Find where the given text appears and provide that cell's center as [X, Y] coordinate. 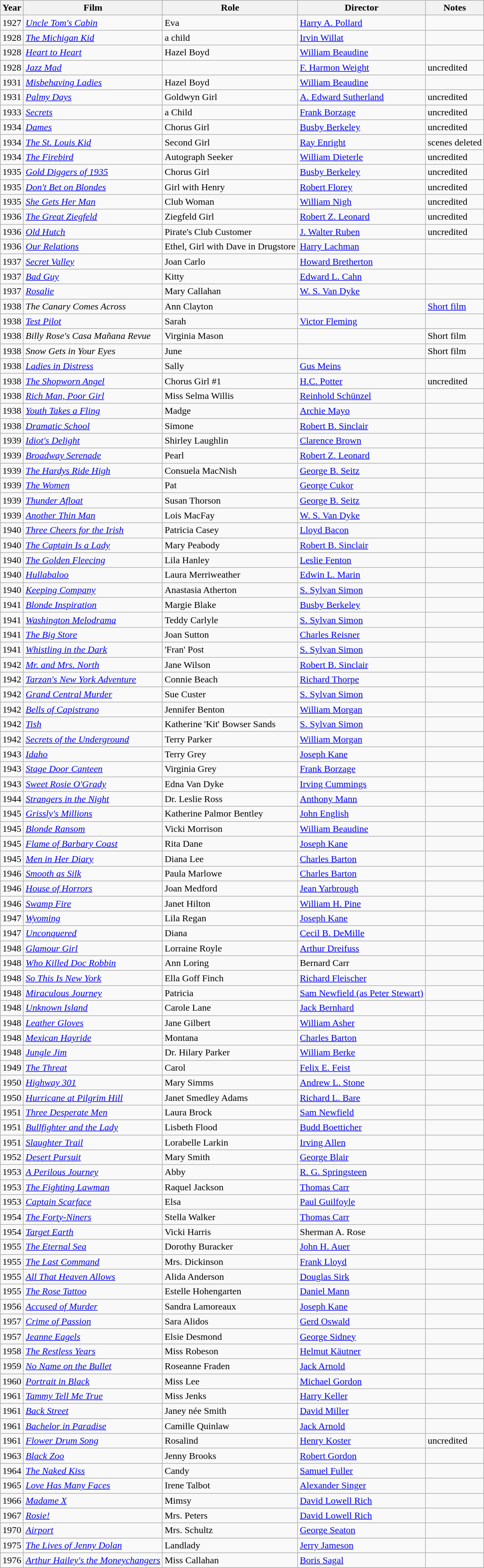
Keeping Company [93, 590]
The Fighting Lawman [93, 1187]
George Seaton [362, 1530]
Sandra Lamoreaux [230, 1306]
Harry Lachman [362, 247]
Jack Bernhard [362, 1008]
Glamour Girl [93, 948]
Archie Mayo [362, 411]
Simone [230, 426]
Sarah [230, 321]
Alexander Singer [362, 1486]
The St. Louis Kid [93, 142]
Sherman A. Rose [362, 1232]
Secrets of the Underground [93, 739]
Notes [455, 8]
Edwin L. Marin [362, 575]
Film [93, 8]
Men in Her Diary [93, 859]
Highway 301 [93, 1082]
Mrs. Schultz [230, 1530]
Miss Jenks [230, 1396]
Jungle Jim [93, 1053]
Ladies in Distress [93, 366]
Don't Bet on Blondes [93, 187]
Bachelor in Paradise [93, 1426]
Terry Grey [230, 754]
Washington Melodrama [93, 620]
The Forty-Niners [93, 1217]
The Eternal Sea [93, 1247]
Mr. and Mrs. North [93, 665]
The Threat [93, 1068]
The Golden Fleecing [93, 560]
Paul Guilfoyle [362, 1202]
Janet Hilton [230, 903]
Hurricane at Pilgrim Hill [93, 1097]
Clarence Brown [362, 441]
George Cukor [362, 486]
Montana [230, 1038]
The Michigan Kid [93, 38]
Terry Parker [230, 739]
Autograph Seeker [230, 157]
Accused of Murder [93, 1306]
Dames [93, 127]
Alida Anderson [230, 1277]
Wyoming [93, 919]
1966 [12, 1501]
1976 [12, 1560]
Katherine 'Kit' Bowser Sands [230, 724]
Reinhold Schünzel [362, 396]
Role [230, 8]
scenes deleted [455, 142]
Ann Loring [230, 963]
Rosie! [93, 1515]
Old Hutch [93, 232]
Whistling in the Dark [93, 649]
Virginia Grey [230, 769]
Dr. Hilary Parker [230, 1053]
Leather Gloves [93, 1023]
Mrs. Peters [230, 1515]
Target Earth [93, 1232]
Connie Beach [230, 680]
Secrets [93, 112]
The Lives of Jenny Dolan [93, 1545]
Vicki Harris [230, 1232]
Raquel Jackson [230, 1187]
Irvin Willat [362, 38]
Tammy Tell Me True [93, 1396]
Abby [230, 1172]
Robert Gordon [362, 1456]
Eva [230, 23]
Youth Takes a Fling [93, 411]
J. Walter Ruben [362, 232]
Unconquered [93, 933]
Anthony Mann [362, 799]
Consuela MacNish [230, 471]
Mimsy [230, 1501]
Black Zoo [93, 1456]
Blonde Inspiration [93, 605]
1959 [12, 1366]
Pat [230, 486]
Sweet Rosie O'Grady [93, 784]
Strangers in the Night [93, 799]
Michael Gordon [362, 1381]
Idaho [93, 754]
The Shopworn Angel [93, 381]
Ella Goff Finch [230, 978]
Director [362, 8]
Lois MacFay [230, 515]
Robert Florey [362, 187]
Candy [230, 1471]
1964 [12, 1471]
1975 [12, 1545]
Leslie Fenton [362, 560]
Airport [93, 1530]
John H. Auer [362, 1247]
Sam Newfield [362, 1112]
Frank Lloyd [362, 1262]
Susan Thorson [230, 500]
Lorraine Royle [230, 948]
Irving Allen [362, 1142]
Katherine Palmor Bentley [230, 814]
Tarzan's New York Adventure [93, 680]
Mrs. Dickinson [230, 1262]
Janey née Smith [230, 1411]
Lloyd Bacon [362, 530]
Tish [93, 724]
Carol [230, 1068]
Snow Gets in Your Eyes [93, 351]
Mary Callahan [230, 291]
Elsie Desmond [230, 1336]
George Sidney [362, 1336]
Vicki Morrison [230, 829]
Gus Meins [362, 366]
A Perilous Journey [93, 1172]
Billy Rose's Casa Mañana Revue [93, 336]
Blonde Ransom [93, 829]
Douglas Sirk [362, 1277]
Ziegfeld Girl [230, 217]
Kitty [230, 276]
Goldwyn Girl [230, 97]
Arthur Hailey's the Moneychangers [93, 1560]
1949 [12, 1068]
Swamp Fire [93, 903]
a child [230, 38]
Crime of Passion [93, 1321]
Dramatic School [93, 426]
All That Heaven Allows [93, 1277]
William Nigh [362, 202]
1927 [12, 23]
The Last Command [93, 1262]
Ethel, Girl with Dave in Drugstore [230, 247]
Andrew L. Stone [362, 1082]
Arthur Dreifuss [362, 948]
Edna Van Dyke [230, 784]
Miss Callahan [230, 1560]
1956 [12, 1306]
Stage Door Canteen [93, 769]
Madame X [93, 1501]
Helmut Käutner [362, 1351]
Slaughter Trail [93, 1142]
Grissly's Millions [93, 814]
Misbehaving Ladies [93, 82]
Henry Koster [362, 1441]
Irene Talbot [230, 1486]
Rosalie [93, 291]
Patricia [230, 993]
Howard Bretherton [362, 262]
Jane Gilbert [230, 1023]
Hullabaloo [93, 575]
Elsa [230, 1202]
Mexican Hayride [93, 1038]
The Captain Is a Lady [93, 545]
The Big Store [93, 635]
F. Harmon Weight [362, 67]
Lorabelle Larkin [230, 1142]
Budd Boetticher [362, 1127]
Virginia Mason [230, 336]
Madge [230, 411]
Club Woman [230, 202]
Desert Pursuit [93, 1157]
Camille Quinlaw [230, 1426]
Portrait in Black [93, 1381]
The Great Ziegfeld [93, 217]
Thunder Afloat [93, 500]
Dr. Leslie Ross [230, 799]
Lila Hanley [230, 560]
Felix E. Feist [362, 1068]
Chorus Girl #1 [230, 381]
Jeanne Eagels [93, 1336]
George Blair [362, 1157]
Joan Medford [230, 888]
Diana Lee [230, 859]
Jenny Brooks [230, 1456]
Miss Robeson [230, 1351]
Test Pilot [93, 321]
Shirley Laughlin [230, 441]
Bernard Carr [362, 963]
Boris Sagal [362, 1560]
Smooth as Silk [93, 873]
Idiot's Delight [93, 441]
The Restless Years [93, 1351]
Ann Clayton [230, 306]
Girl with Henry [230, 187]
Mary Simms [230, 1082]
1960 [12, 1381]
A. Edward Sutherland [362, 97]
William Asher [362, 1023]
Laura Merriweather [230, 575]
Patricia Casey [230, 530]
Another Thin Man [93, 515]
The Women [93, 486]
1944 [12, 799]
1958 [12, 1351]
Captain Scarface [93, 1202]
Diana [230, 933]
Pirate's Club Customer [230, 232]
Miraculous Journey [93, 993]
Year [12, 8]
Ray Enright [362, 142]
Flame of Barbary Coast [93, 844]
Jennifer Benton [230, 709]
The Naked Kiss [93, 1471]
William H. Pine [362, 903]
Laura Brock [230, 1112]
Harry A. Pollard [362, 23]
Pearl [230, 456]
1963 [12, 1456]
Bells of Capistrano [93, 709]
The Hardys Ride High [93, 471]
Gerd Oswald [362, 1321]
Secret Valley [93, 262]
1967 [12, 1515]
Jerry Jameson [362, 1545]
Sara Alidos [230, 1321]
Richard Thorpe [362, 680]
Mary Peabody [230, 545]
Estelle Hohengarten [230, 1292]
Joan Carlo [230, 262]
Three Desperate Men [93, 1112]
Victor Fleming [362, 321]
Gold Diggers of 1935 [93, 172]
Irving Cummings [362, 784]
Carole Lane [230, 1008]
Lila Regan [230, 919]
H.C. Potter [362, 381]
Our Relations [93, 247]
Bad Guy [93, 276]
Rita Dane [230, 844]
Charles Reisner [362, 635]
Love Has Many Faces [93, 1486]
Broadway Serenade [93, 456]
Harry Keller [362, 1396]
Teddy Carlyle [230, 620]
The Rose Tattoo [93, 1292]
William Dieterle [362, 157]
Landlady [230, 1545]
William Berke [362, 1053]
Richard L. Bare [362, 1097]
John English [362, 814]
Sally [230, 366]
1970 [12, 1530]
Miss Selma Willis [230, 396]
Jane Wilson [230, 665]
Flower Drum Song [93, 1441]
Anastasia Atherton [230, 590]
Jean Yarbrough [362, 888]
Three Cheers for the Irish [93, 530]
The Canary Comes Across [93, 306]
Miss Lee [230, 1381]
Margie Blake [230, 605]
Jazz Mad [93, 67]
Lisbeth Flood [230, 1127]
Heart to Heart [93, 53]
Cecil B. DeMille [362, 933]
Uncle Tom's Cabin [93, 23]
Sam Newfield (as Peter Stewart) [362, 993]
Palmy Days [93, 97]
Daniel Mann [362, 1292]
Rich Man, Poor Girl [93, 396]
1952 [12, 1157]
Grand Central Murder [93, 695]
Sue Custer [230, 695]
Paula Marlowe [230, 873]
June [230, 351]
She Gets Her Man [93, 202]
Rosalind [230, 1441]
Unknown Island [93, 1008]
a Child [230, 112]
David Miller [362, 1411]
Mary Smith [230, 1157]
Richard Fleischer [362, 978]
Second Girl [230, 142]
Janet Smedley Adams [230, 1097]
Roseanne Fraden [230, 1366]
The Firebird [93, 157]
So This Is New York [93, 978]
Samuel Fuller [362, 1471]
Edward L. Cahn [362, 276]
Bullfighter and the Lady [93, 1127]
R. G. Springsteen [362, 1172]
Back Street [93, 1411]
Stella Walker [230, 1217]
'Fran' Post [230, 649]
Who Killed Doc Robbin [93, 963]
1965 [12, 1486]
House of Horrors [93, 888]
Dorothy Buracker [230, 1247]
Joan Sutton [230, 635]
No Name on the Bullet [93, 1366]
1933 [12, 112]
